Output the (x, y) coordinate of the center of the cell containing the given text.  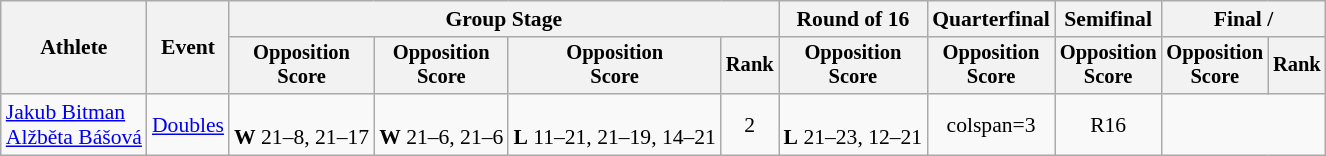
Semifinal (1108, 19)
2 (750, 124)
R16 (1108, 124)
colspan=3 (991, 124)
L 11–21, 21–19, 14–21 (614, 124)
W 21–8, 21–17 (302, 124)
Round of 16 (854, 19)
Event (188, 48)
Final / (1243, 19)
L 21–23, 12–21 (854, 124)
Quarterfinal (991, 19)
Doubles (188, 124)
Jakub BitmanAlžběta Bášová (74, 124)
W 21–6, 21–6 (441, 124)
Athlete (74, 48)
Group Stage (504, 19)
